Determine the [x, y] coordinate at the center of the cell enclosing the given text.  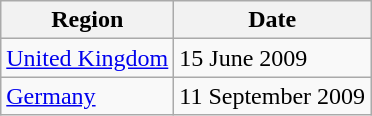
United Kingdom [88, 58]
Germany [88, 96]
15 June 2009 [272, 58]
11 September 2009 [272, 96]
Date [272, 20]
Region [88, 20]
